Search for the cell housing the specified text and yield its [X, Y] center coordinate. 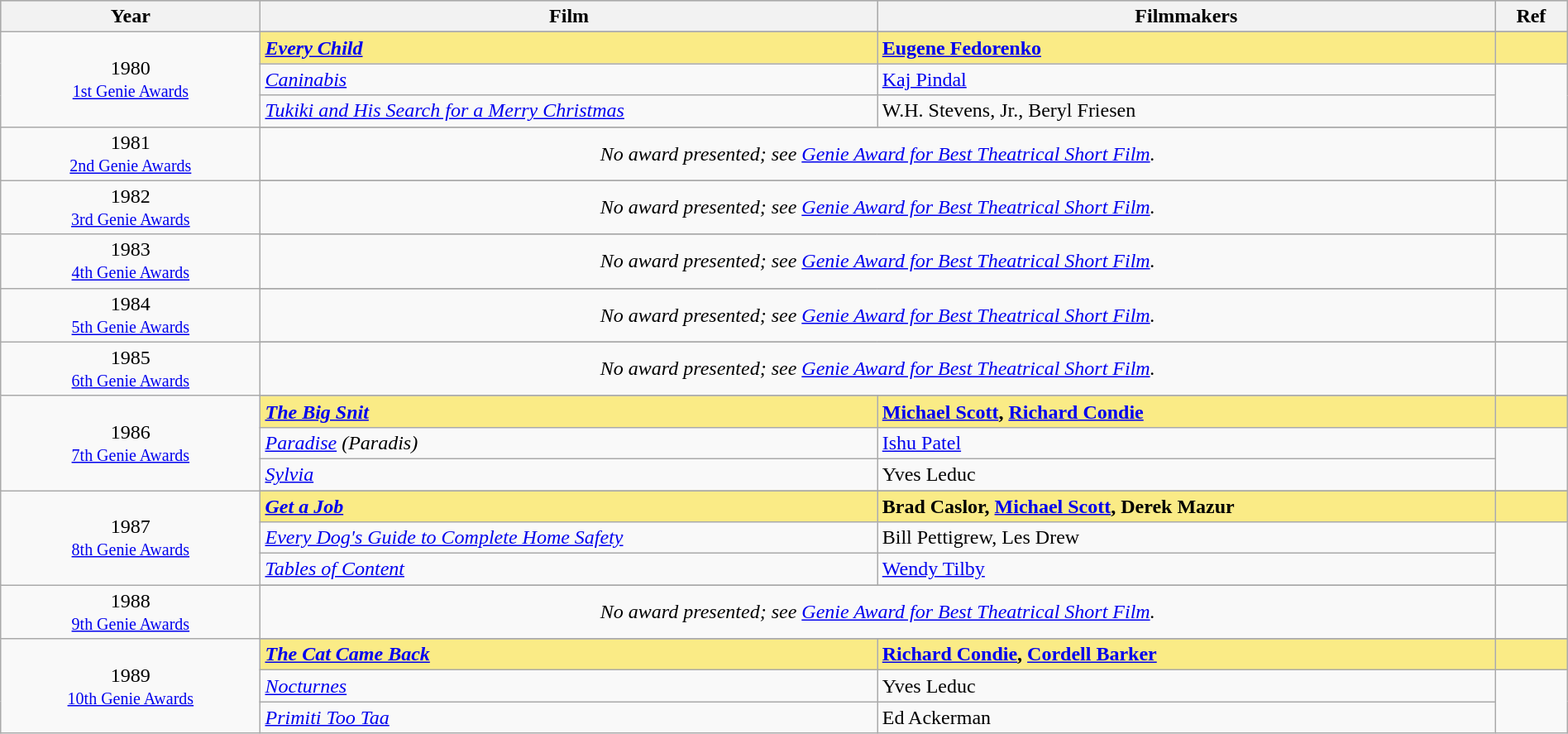
Primiti Too Taa [569, 717]
1989 10th Genie Awards [131, 686]
The Big Snit [569, 411]
Richard Condie, Cordell Barker [1186, 655]
Year [131, 17]
Nocturnes [569, 686]
The Cat Came Back [569, 655]
Wendy Tilby [1186, 569]
Get a Job [569, 506]
Ishu Patel [1186, 443]
Every Dog's Guide to Complete Home Safety [569, 538]
1982 3rd Genie Awards [131, 207]
Paradise (Paradis) [569, 443]
Caninabis [569, 79]
1983 4th Genie Awards [131, 261]
1984 5th Genie Awards [131, 314]
Filmmakers [1186, 17]
W.H. Stevens, Jr., Beryl Friesen [1186, 111]
Film [569, 17]
Kaj Pindal [1186, 79]
Brad Caslor, Michael Scott, Derek Mazur [1186, 506]
Ed Ackerman [1186, 717]
1986 7th Genie Awards [131, 443]
Sylvia [569, 474]
Michael Scott, Richard Condie [1186, 411]
Every Child [569, 48]
Eugene Fedorenko [1186, 48]
1985 6th Genie Awards [131, 369]
Ref [1532, 17]
1988 9th Genie Awards [131, 612]
1981 2nd Genie Awards [131, 154]
1980 1st Genie Awards [131, 79]
1987 8th Genie Awards [131, 537]
Tukiki and His Search for a Merry Christmas [569, 111]
Bill Pettigrew, Les Drew [1186, 538]
Tables of Content [569, 569]
